Provide the [X, Y] coordinate of the cell's center where the given text is located.  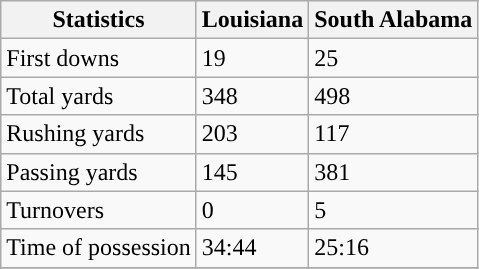
Rushing yards [99, 134]
348 [252, 96]
25:16 [394, 248]
South Alabama [394, 20]
Time of possession [99, 248]
145 [252, 172]
0 [252, 210]
First downs [99, 58]
203 [252, 134]
25 [394, 58]
Passing yards [99, 172]
5 [394, 210]
Total yards [99, 96]
Louisiana [252, 20]
Turnovers [99, 210]
381 [394, 172]
19 [252, 58]
34:44 [252, 248]
498 [394, 96]
117 [394, 134]
Statistics [99, 20]
